Identify which cell holds the provided text, then report its [X, Y] central coordinate. 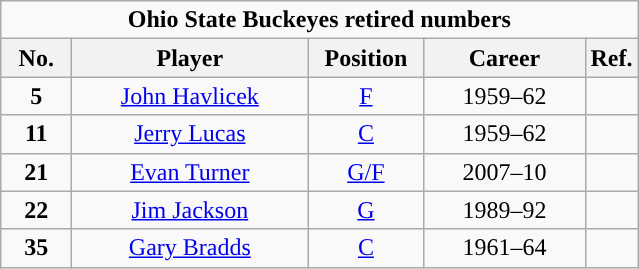
G [366, 210]
F [366, 96]
11 [36, 134]
Player [190, 58]
1989–92 [504, 210]
21 [36, 172]
G/F [366, 172]
Ohio State Buckeyes retired numbers [320, 20]
35 [36, 248]
Gary Bradds [190, 248]
Ref. [612, 58]
Career [504, 58]
Position [366, 58]
Jerry Lucas [190, 134]
5 [36, 96]
Jim Jackson [190, 210]
John Havlicek [190, 96]
22 [36, 210]
No. [36, 58]
1961–64 [504, 248]
Evan Turner [190, 172]
2007–10 [504, 172]
